For the text-containing cell, return its midpoint in (X, Y) coordinate format. 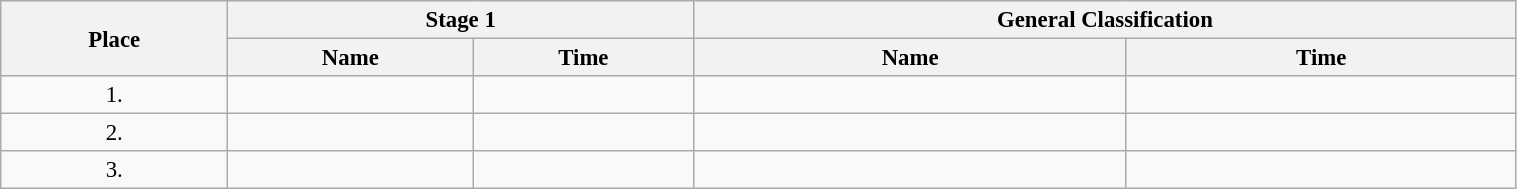
Place (114, 38)
2. (114, 133)
1. (114, 95)
General Classification (1105, 20)
Stage 1 (461, 20)
3. (114, 170)
